Scan for the cell matching the given text and deliver its (x, y) coordinate at center. 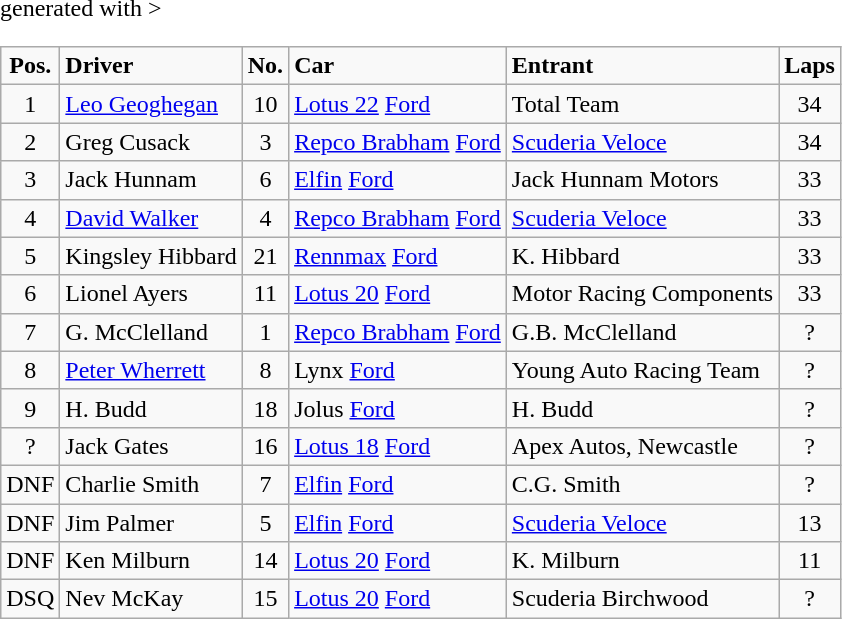
Lotus 22 Ford (398, 104)
Peter Wherrett (151, 370)
Kingsley Hibbard (151, 256)
Leo Geoghegan (151, 104)
G. McClelland (151, 332)
Lionel Ayers (151, 294)
13 (810, 523)
10 (265, 104)
14 (265, 561)
16 (265, 446)
K. Milburn (642, 561)
G.B. McClelland (642, 332)
Car (398, 66)
David Walker (151, 218)
Jim Palmer (151, 523)
DSQ (30, 599)
Total Team (642, 104)
Apex Autos, Newcastle (642, 446)
Nev McKay (151, 599)
Lynx Ford (398, 370)
Driver (151, 66)
Greg Cusack (151, 142)
Entrant (642, 66)
Jack Hunnam (151, 180)
Laps (810, 66)
9 (30, 408)
Jolus Ford (398, 408)
Motor Racing Components (642, 294)
Charlie Smith (151, 484)
Pos. (30, 66)
K. Hibbard (642, 256)
Scuderia Birchwood (642, 599)
Rennmax Ford (398, 256)
Ken Milburn (151, 561)
C.G. Smith (642, 484)
Lotus 18 Ford (398, 446)
15 (265, 599)
No. (265, 66)
18 (265, 408)
Jack Hunnam Motors (642, 180)
Young Auto Racing Team (642, 370)
21 (265, 256)
2 (30, 142)
Jack Gates (151, 446)
